Scan for the cell matching the given text and deliver its [x, y] coordinate at center. 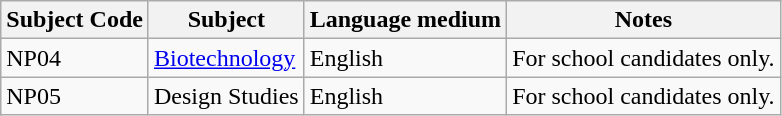
Subject Code [75, 20]
Notes [644, 20]
Subject [226, 20]
Design Studies [226, 96]
NP04 [75, 58]
Biotechnology [226, 58]
NP05 [75, 96]
Language medium [405, 20]
